Extract the [x, y] coordinate from the center of the cell holding the provided text.  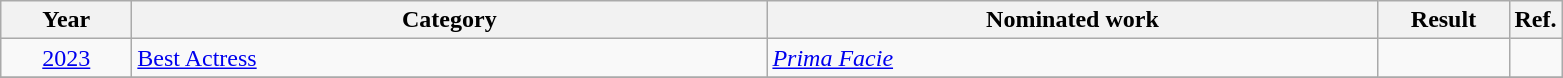
Result [1444, 20]
Year [66, 20]
Category [450, 20]
Prima Facie [1072, 58]
Nominated work [1072, 20]
2023 [66, 58]
Ref. [1536, 20]
Best Actress [450, 58]
